For the text-containing cell, return its midpoint in (x, y) coordinate format. 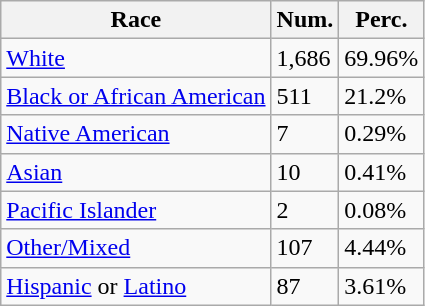
White (136, 58)
Pacific Islander (136, 210)
0.41% (382, 172)
Perc. (382, 20)
0.29% (382, 134)
10 (305, 172)
1,686 (305, 58)
3.61% (382, 286)
87 (305, 286)
69.96% (382, 58)
Race (136, 20)
Other/Mixed (136, 248)
2 (305, 210)
4.44% (382, 248)
Native American (136, 134)
Black or African American (136, 96)
Num. (305, 20)
0.08% (382, 210)
Hispanic or Latino (136, 286)
21.2% (382, 96)
107 (305, 248)
Asian (136, 172)
511 (305, 96)
7 (305, 134)
